Return the [X, Y] coordinate for the center point of the cell that contains the specified text.  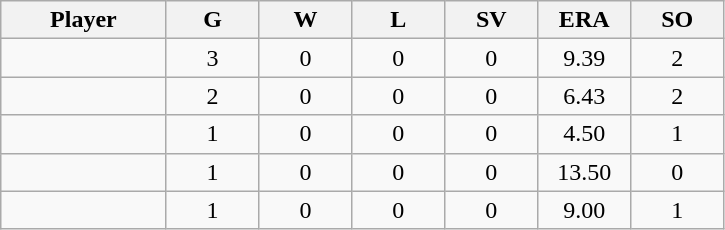
L [398, 20]
W [306, 20]
3 [212, 58]
Player [84, 20]
9.39 [584, 58]
G [212, 20]
ERA [584, 20]
4.50 [584, 134]
SO [678, 20]
13.50 [584, 172]
9.00 [584, 210]
6.43 [584, 96]
SV [492, 20]
